Pinpoint the cell where the given text exists, returning its [x, y] midpoint coordinate. 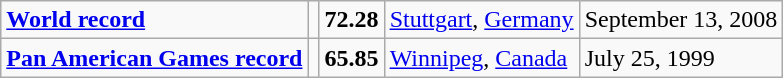
65.85 [352, 58]
Pan American Games record [154, 58]
Stuttgart, Germany [482, 20]
September 13, 2008 [681, 20]
72.28 [352, 20]
July 25, 1999 [681, 58]
Winnipeg, Canada [482, 58]
World record [154, 20]
